Output the [X, Y] coordinate of the center of the cell containing the given text.  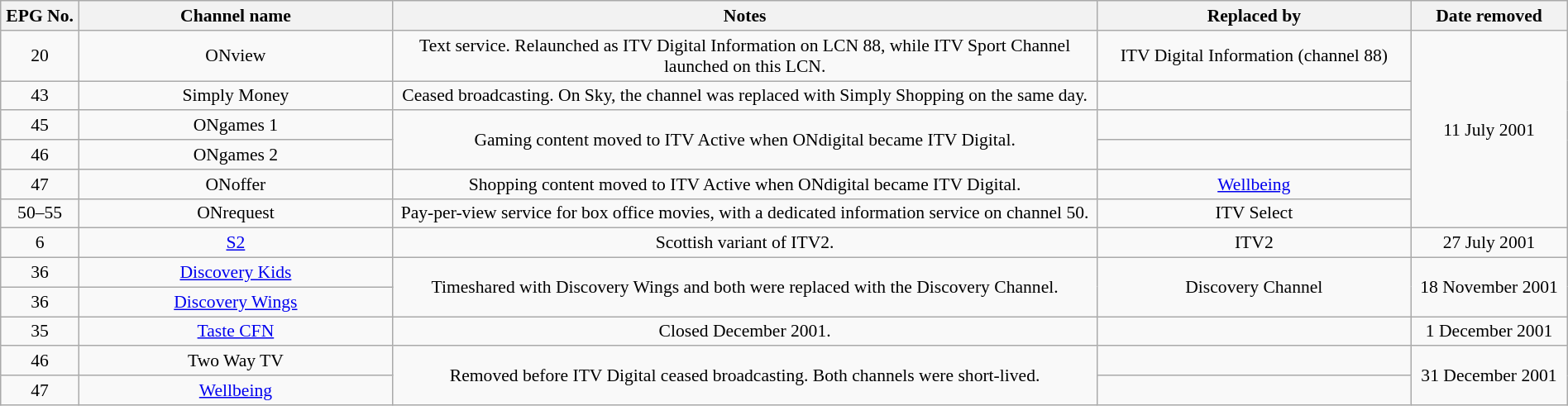
Gaming content moved to ITV Active when ONdigital became ITV Digital. [744, 141]
Discovery Wings [235, 302]
ITV Digital Information (channel 88) [1254, 56]
Ceased broadcasting. On Sky, the channel was replaced with Simply Shopping on the same day. [744, 96]
43 [40, 96]
Discovery Channel [1254, 288]
Scottish variant of ITV2. [744, 243]
Notes [744, 16]
50–55 [40, 213]
27 July 2001 [1489, 243]
ONgames 2 [235, 155]
Closed December 2001. [744, 332]
Replaced by [1254, 16]
Taste CFN [235, 332]
45 [40, 126]
Date removed [1489, 16]
ITV2 [1254, 243]
ONgames 1 [235, 126]
11 July 2001 [1489, 129]
ONrequest [235, 213]
35 [40, 332]
Shopping content moved to ITV Active when ONdigital became ITV Digital. [744, 184]
Simply Money [235, 96]
ONview [235, 56]
Pay-per-view service for box office movies, with a dedicated information service on channel 50. [744, 213]
EPG No. [40, 16]
Two Way TV [235, 361]
S2 [235, 243]
Removed before ITV Digital ceased broadcasting. Both channels were short-lived. [744, 375]
Timeshared with Discovery Wings and both were replaced with the Discovery Channel. [744, 288]
ONoffer [235, 184]
6 [40, 243]
20 [40, 56]
Text service. Relaunched as ITV Digital Information on LCN 88, while ITV Sport Channel launched on this LCN. [744, 56]
1 December 2001 [1489, 332]
ITV Select [1254, 213]
31 December 2001 [1489, 375]
18 November 2001 [1489, 288]
Discovery Kids [235, 273]
Channel name [235, 16]
